Find where the given text appears and provide that cell's center as (x, y) coordinate. 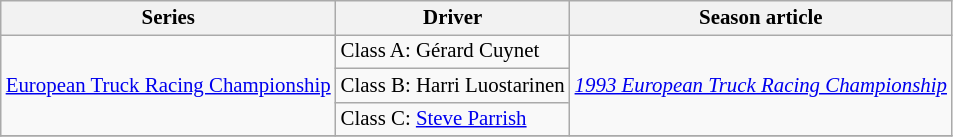
Driver (453, 18)
Season article (761, 18)
Series (168, 18)
1993 European Truck Racing Championship (761, 85)
Class C: Steve Parrish (453, 119)
European Truck Racing Championship (168, 85)
Class A: Gérard Cuynet (453, 51)
Class B: Harri Luostarinen (453, 85)
